Return [X, Y] of the center of cell containing provided text 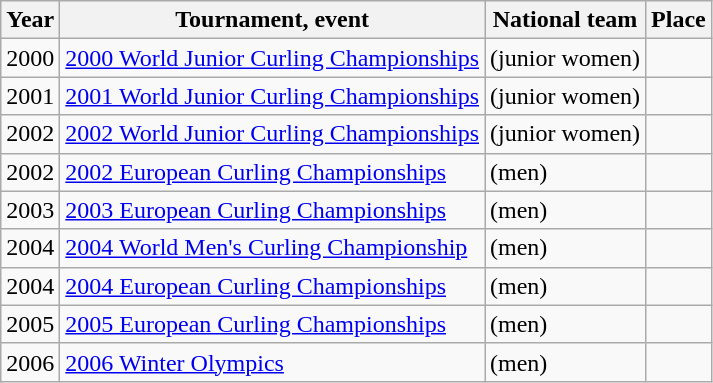
2006 Winter Olympics [272, 362]
2001 [30, 96]
National team [566, 20]
2000 [30, 58]
2003 European Curling Championships [272, 210]
2002 European Curling Championships [272, 172]
2005 [30, 324]
2003 [30, 210]
2005 European Curling Championships [272, 324]
Year [30, 20]
2006 [30, 362]
2004 European Curling Championships [272, 286]
2002 World Junior Curling Championships [272, 134]
2004 World Men's Curling Championship [272, 248]
Tournament, event [272, 20]
2000 World Junior Curling Championships [272, 58]
2001 World Junior Curling Championships [272, 96]
Place [679, 20]
